Output the (x, y) coordinate of the center of the cell containing the given text.  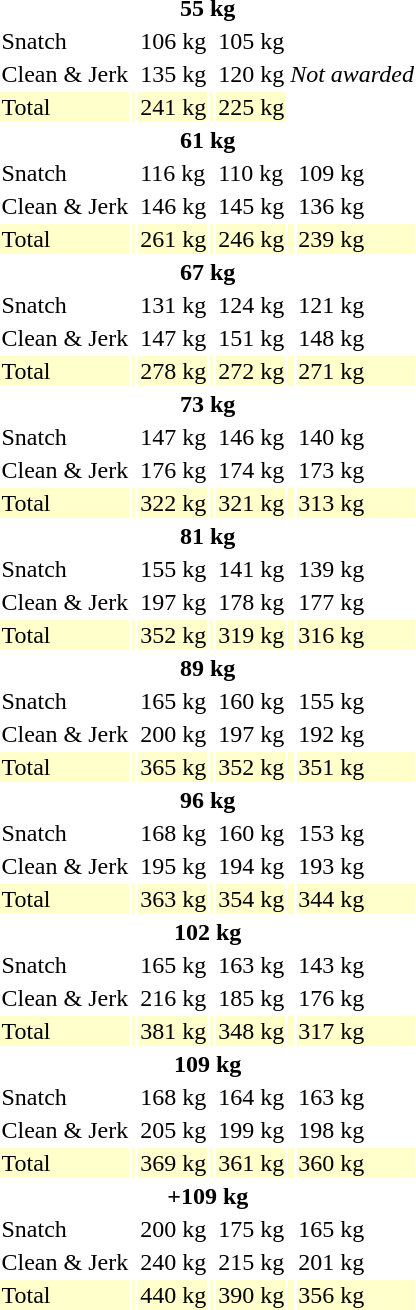
390 kg (252, 1295)
322 kg (174, 503)
89 kg (208, 668)
153 kg (356, 833)
261 kg (174, 239)
135 kg (174, 74)
348 kg (252, 1031)
178 kg (252, 602)
194 kg (252, 866)
116 kg (174, 173)
121 kg (356, 305)
316 kg (356, 635)
351 kg (356, 767)
361 kg (252, 1163)
271 kg (356, 371)
120 kg (252, 74)
177 kg (356, 602)
365 kg (174, 767)
317 kg (356, 1031)
73 kg (208, 404)
319 kg (252, 635)
195 kg (174, 866)
175 kg (252, 1229)
440 kg (174, 1295)
201 kg (356, 1262)
363 kg (174, 899)
185 kg (252, 998)
141 kg (252, 569)
225 kg (252, 107)
313 kg (356, 503)
61 kg (208, 140)
140 kg (356, 437)
151 kg (252, 338)
131 kg (174, 305)
Not awarded (352, 74)
105 kg (252, 41)
354 kg (252, 899)
193 kg (356, 866)
+109 kg (208, 1196)
240 kg (174, 1262)
272 kg (252, 371)
344 kg (356, 899)
205 kg (174, 1130)
192 kg (356, 734)
246 kg (252, 239)
124 kg (252, 305)
143 kg (356, 965)
174 kg (252, 470)
110 kg (252, 173)
241 kg (174, 107)
164 kg (252, 1097)
96 kg (208, 800)
239 kg (356, 239)
216 kg (174, 998)
173 kg (356, 470)
360 kg (356, 1163)
102 kg (208, 932)
199 kg (252, 1130)
67 kg (208, 272)
145 kg (252, 206)
106 kg (174, 41)
139 kg (356, 569)
356 kg (356, 1295)
81 kg (208, 536)
381 kg (174, 1031)
215 kg (252, 1262)
148 kg (356, 338)
321 kg (252, 503)
278 kg (174, 371)
198 kg (356, 1130)
136 kg (356, 206)
369 kg (174, 1163)
